Extract the [x, y] coordinate from the center of the cell holding the provided text.  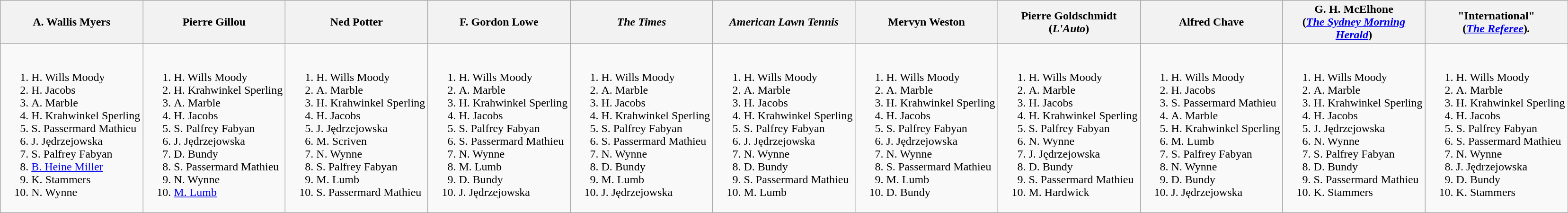
H. Wills Moody A. Marble H. Krahwinkel Sperling H. Jacobs S. Palfrey Fabyan S. Passermard Mathieu N. Wynne J. Jędrzejowska D. Bundy K. Stammers [1497, 128]
H. Wills Moody H. Krahwinkel Sperling A. Marble H. Jacobs S. Palfrey Fabyan J. Jędrzejowska D. Bundy S. Passermard Mathieu N. Wynne M. Lumb [214, 128]
F. Gordon Lowe [499, 22]
Mervyn Weston [927, 22]
Pierre Gillou [214, 22]
H. Wills Moody A. Marble H. Krahwinkel Sperling H. Jacobs J. Jędrzejowska N. Wynne S. Palfrey Fabyan D. Bundy S. Passermard Mathieu K. Stammers [1354, 128]
H. Wills Moody A. Marble H. Jacobs H. Krahwinkel Sperling S. Palfrey Fabyan S. Passermard Mathieu N. Wynne D. Bundy M. Lumb J. Jędrzejowska [642, 128]
H. Wills Moody A. Marble H. Jacobs H. Krahwinkel Sperling S. Palfrey Fabyan N. Wynne J. Jędrzejowska D. Bundy S. Passermard Mathieu M. Hardwick [1069, 128]
A. Wallis Myers [72, 22]
Alfred Chave [1212, 22]
Pierre Goldschmidt(L'Auto) [1069, 22]
G. H. McElhone(The Sydney Morning Herald) [1354, 22]
H. Wills Moody A. Marble H. Krahwinkel Sperling H. Jacobs S. Palfrey Fabyan S. Passermard Mathieu N. Wynne M. Lumb D. Bundy J. Jędrzejowska [499, 128]
H. Wills Moody A. Marble H. Krahwinkel Sperling H. Jacobs J. Jędrzejowska M. Scriven N. Wynne S. Palfrey Fabyan M. Lumb S. Passermard Mathieu [357, 128]
H. Wills Moody A. Marble H. Jacobs H. Krahwinkel Sperling S. Palfrey Fabyan J. Jędrzejowska N. Wynne D. Bundy S. Passermard Mathieu M. Lumb [784, 128]
H. Wills Moody A. Marble H. Krahwinkel Sperling H. Jacobs S. Palfrey Fabyan J. Jędrzejowska N. Wynne S. Passermard Mathieu M. Lumb D. Bundy [927, 128]
Ned Potter [357, 22]
The Times [642, 22]
American Lawn Tennis [784, 22]
H. Wills Moody H. Jacobs S. Passermard Mathieu A. Marble H. Krahwinkel Sperling M. Lumb S. Palfrey Fabyan N. Wynne D. Bundy J. Jędrzejowska [1212, 128]
"International"(The Referee). [1497, 22]
